Output the [x, y] coordinate of the center of the cell containing the given text.  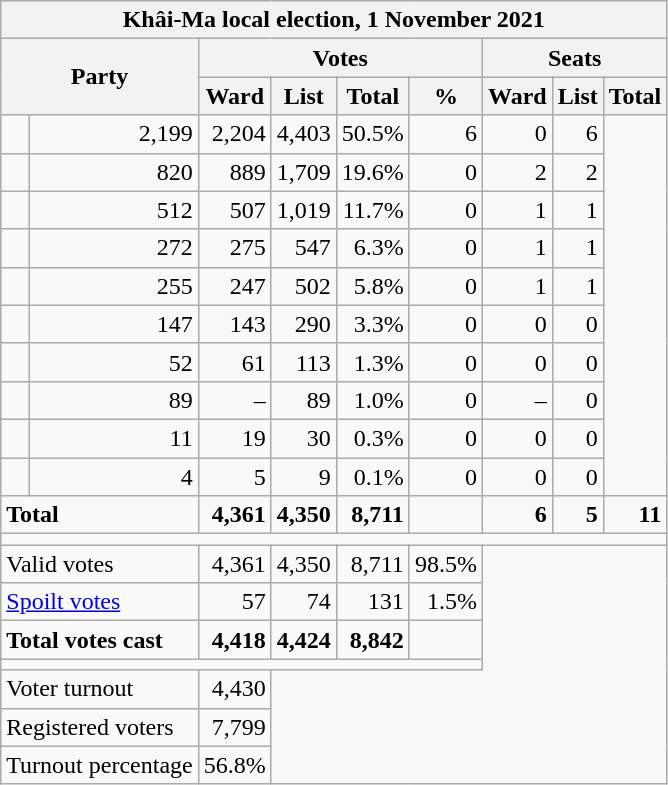
61 [234, 362]
275 [234, 248]
Party [100, 77]
4,430 [234, 689]
1.0% [372, 400]
56.8% [234, 765]
Registered voters [100, 727]
1.5% [446, 602]
Voter turnout [100, 689]
7,799 [234, 727]
Valid votes [100, 564]
Khâi-Ma local election, 1 November 2021 [334, 20]
2,204 [234, 134]
1,709 [304, 172]
4 [114, 477]
% [446, 96]
3.3% [372, 324]
5.8% [372, 286]
272 [114, 248]
Turnout percentage [100, 765]
131 [372, 602]
147 [114, 324]
Seats [574, 58]
8,842 [372, 640]
1,019 [304, 210]
4,403 [304, 134]
0.3% [372, 438]
547 [304, 248]
6.3% [372, 248]
4,424 [304, 640]
143 [234, 324]
502 [304, 286]
820 [114, 172]
9 [304, 477]
290 [304, 324]
50.5% [372, 134]
255 [114, 286]
74 [304, 602]
507 [234, 210]
19.6% [372, 172]
98.5% [446, 564]
19 [234, 438]
Spoilt votes [100, 602]
1.3% [372, 362]
113 [304, 362]
247 [234, 286]
11.7% [372, 210]
Votes [340, 58]
52 [114, 362]
2,199 [114, 134]
30 [304, 438]
0.1% [372, 477]
Total votes cast [100, 640]
889 [234, 172]
512 [114, 210]
4,418 [234, 640]
57 [234, 602]
